Pinpoint the cell where the given text exists, returning its (x, y) midpoint coordinate. 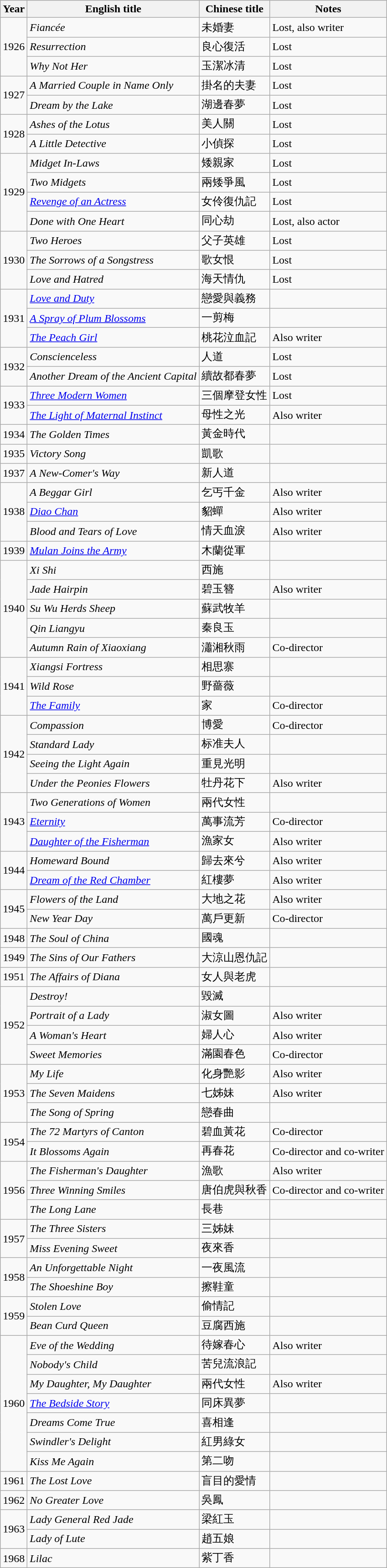
1929 (14, 192)
A New-Comer's Way (113, 473)
Eve of the Wedding (113, 1345)
Year (14, 9)
1968 (14, 1558)
Three Modern Women (113, 396)
玉潔冰清 (234, 66)
碧玉簪 (234, 589)
A Little Detective (113, 144)
人道 (234, 357)
盲目的愛情 (234, 1481)
紅男綠女 (234, 1442)
吳鳳 (234, 1501)
牡丹花下 (234, 783)
蘇武牧羊 (234, 609)
漁家女 (234, 841)
1949 (14, 958)
Two Midgets (113, 182)
1958 (14, 1278)
Dream of the Red Chamber (113, 881)
Qin Liangyu (113, 628)
English title (113, 9)
紫丁香 (234, 1558)
Under the Peonies Flowers (113, 783)
1963 (14, 1529)
大地之花 (234, 900)
婦人心 (234, 1035)
1961 (14, 1481)
1962 (14, 1501)
Standard Lady (113, 745)
豆腐西施 (234, 1326)
The 72 Martyrs of Canton (113, 1132)
1934 (14, 434)
Bean Curd Queen (113, 1326)
Two Heroes (113, 240)
Xi Shi (113, 570)
My Daughter, My Daughter (113, 1384)
The Light of Maternal Instinct (113, 415)
Done with One Heart (113, 221)
女人與老虎 (234, 977)
一夜風流 (234, 1268)
秦良玉 (234, 628)
1935 (14, 453)
家 (234, 706)
Swindler's Delight (113, 1442)
Lilac (113, 1558)
The Shoeshine Boy (113, 1287)
苦兒流浪記 (234, 1365)
三個摩登女性 (234, 396)
1959 (14, 1316)
Kiss Me Again (113, 1461)
The Long Lane (113, 1209)
瀟湘秋雨 (234, 647)
Dream by the Lake (113, 105)
Xiangsi Fortress (113, 667)
New Year Day (113, 919)
The Family (113, 706)
Conscienceless (113, 357)
标准夫人 (234, 745)
1928 (14, 134)
同床異夢 (234, 1403)
戀愛與義務 (234, 299)
Ashes of the Lotus (113, 125)
第二吻 (234, 1461)
良心復活 (234, 46)
女伶復仇記 (234, 202)
1960 (14, 1403)
The Three Sisters (113, 1229)
淑女圖 (234, 1016)
1945 (14, 909)
西施 (234, 570)
1939 (14, 551)
Eternity (113, 822)
A Beggar Girl (113, 493)
1930 (14, 260)
趙五娘 (234, 1539)
The Lost Love (113, 1481)
1940 (14, 609)
七姊妹 (234, 1094)
漁歌 (234, 1171)
Jade Hairpin (113, 589)
The Seven Maidens (113, 1094)
No Greater Love (113, 1501)
1952 (14, 1025)
重見光明 (234, 764)
1926 (14, 47)
紅樓夢 (234, 881)
It Blossoms Again (113, 1151)
1931 (14, 318)
待嫁春心 (234, 1345)
1948 (14, 938)
Resurrection (113, 46)
1932 (14, 366)
Why Not Her (113, 66)
1944 (14, 871)
化身艷影 (234, 1074)
三姊妹 (234, 1229)
A Spray of Plum Blossoms (113, 318)
貂蟬 (234, 512)
美人關 (234, 125)
Lost, also actor (328, 221)
歸去來兮 (234, 860)
1943 (14, 822)
A Married Couple in Name Only (113, 86)
Portrait of a Lady (113, 1016)
Compassion (113, 725)
未婚妻 (234, 27)
Diao Chan (113, 512)
Su Wu Herds Sheep (113, 609)
Flowers of the Land (113, 900)
喜相逢 (234, 1422)
湖邊春夢 (234, 105)
歌女恨 (234, 260)
The Affairs of Diana (113, 977)
1933 (14, 405)
Lady General Red Jade (113, 1520)
1937 (14, 473)
1941 (14, 686)
My Life (113, 1074)
母性之光 (234, 415)
Miss Evening Sweet (113, 1248)
A Woman's Heart (113, 1035)
一剪梅 (234, 318)
碧血黃花 (234, 1132)
海天情仇 (234, 280)
擦鞋童 (234, 1287)
偷情記 (234, 1307)
Autumn Rain of Xiaoxiang (113, 647)
Wild Rose (113, 687)
黃金時代 (234, 434)
1938 (14, 512)
續故都春夢 (234, 376)
梁紅玉 (234, 1520)
再春花 (234, 1151)
同心劫 (234, 221)
大涼山恩仇記 (234, 958)
Three Winning Smiles (113, 1190)
長巷 (234, 1209)
掛名的夫妻 (234, 86)
1956 (14, 1190)
Love and Duty (113, 299)
乞丐千金 (234, 493)
Notes (328, 9)
Lady of Lute (113, 1539)
The Golden Times (113, 434)
木蘭從軍 (234, 551)
The Sorrows of a Songstress (113, 260)
相思寨 (234, 667)
Dreams Come True (113, 1422)
Chinese title (234, 9)
Homeward Bound (113, 860)
小偵探 (234, 144)
Nobody's Child (113, 1365)
國魂 (234, 938)
Love and Hatred (113, 280)
The Sins of Our Fathers (113, 958)
萬戶更新 (234, 919)
Mulan Joins the Army (113, 551)
Lost, also writer (328, 27)
唐伯虎與秋香 (234, 1190)
An Unforgettable Night (113, 1268)
The Peach Girl (113, 338)
Seeing the Light Again (113, 764)
父子英雄 (234, 240)
桃花泣血記 (234, 338)
1951 (14, 977)
新人道 (234, 473)
Sweet Memories (113, 1054)
凱歌 (234, 453)
The Bedside Story (113, 1403)
矮親家 (234, 163)
Two Generations of Women (113, 802)
博愛 (234, 725)
戀春曲 (234, 1113)
情天血淚 (234, 531)
野薔薇 (234, 687)
Midget In-Laws (113, 163)
萬事流芳 (234, 822)
Blood and Tears of Love (113, 531)
1927 (14, 95)
兩矮爭風 (234, 182)
Victory Song (113, 453)
夜來香 (234, 1248)
1957 (14, 1238)
1954 (14, 1142)
滿園春色 (234, 1054)
Fiancée (113, 27)
1942 (14, 754)
The Soul of China (113, 938)
Daughter of the Fisherman (113, 841)
毀滅 (234, 996)
The Song of Spring (113, 1113)
Destroy! (113, 996)
Another Dream of the Ancient Capital (113, 376)
1953 (14, 1093)
Stolen Love (113, 1307)
The Fisherman's Daughter (113, 1171)
Revenge of an Actress (113, 202)
